Scan for the cell matching the given text and deliver its [X, Y] coordinate at center. 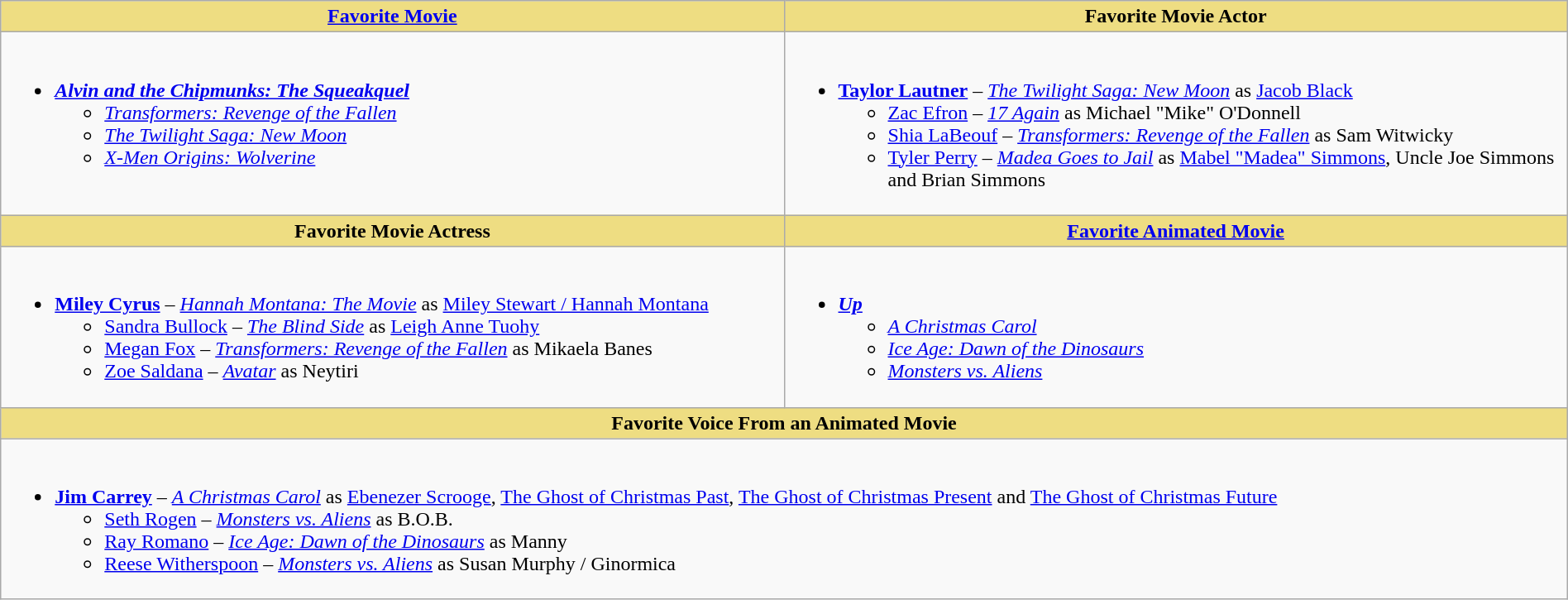
Favorite Movie Actress [392, 231]
Favorite Voice From an Animated Movie [784, 423]
Favorite Movie Actor [1176, 17]
Favorite Movie [392, 17]
UpA Christmas CarolIce Age: Dawn of the DinosaursMonsters vs. Aliens [1176, 327]
Alvin and the Chipmunks: The SqueakquelTransformers: Revenge of the FallenThe Twilight Saga: New MoonX-Men Origins: Wolverine [392, 124]
Favorite Animated Movie [1176, 231]
